Scan for the cell matching the given text and deliver its [x, y] coordinate at center. 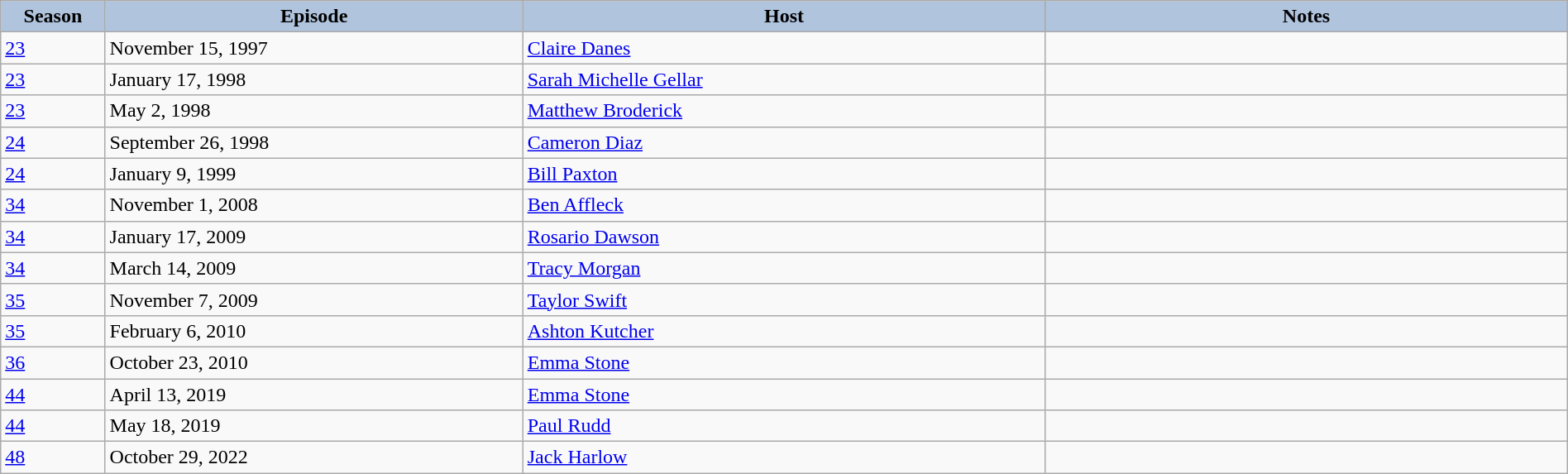
Jack Harlow [784, 457]
Tracy Morgan [784, 268]
Taylor Swift [784, 299]
Ashton Kutcher [784, 331]
Cameron Diaz [784, 142]
January 9, 1999 [314, 174]
36 [53, 362]
November 7, 2009 [314, 299]
Season [53, 17]
November 1, 2008 [314, 205]
January 17, 2009 [314, 237]
Host [784, 17]
November 15, 1997 [314, 48]
February 6, 2010 [314, 331]
Bill Paxton [784, 174]
March 14, 2009 [314, 268]
Claire Danes [784, 48]
Ben Affleck [784, 205]
October 23, 2010 [314, 362]
48 [53, 457]
September 26, 1998 [314, 142]
Notes [1307, 17]
Rosario Dawson [784, 237]
May 2, 1998 [314, 111]
January 17, 1998 [314, 79]
Paul Rudd [784, 426]
April 13, 2019 [314, 395]
Matthew Broderick [784, 111]
May 18, 2019 [314, 426]
Episode [314, 17]
Sarah Michelle Gellar [784, 79]
October 29, 2022 [314, 457]
